Locate the cell with the specified text and output its [x, y] center coordinate. 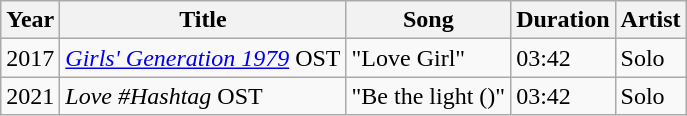
"Love Girl" [428, 58]
Song [428, 20]
Duration [563, 20]
2021 [30, 96]
Title [203, 20]
Love #Hashtag OST [203, 96]
Girls' Generation 1979 OST [203, 58]
"Be the light ()" [428, 96]
Artist [650, 20]
2017 [30, 58]
Year [30, 20]
